Detect which cell encompasses the target text, then output its [X, Y] center coordinate. 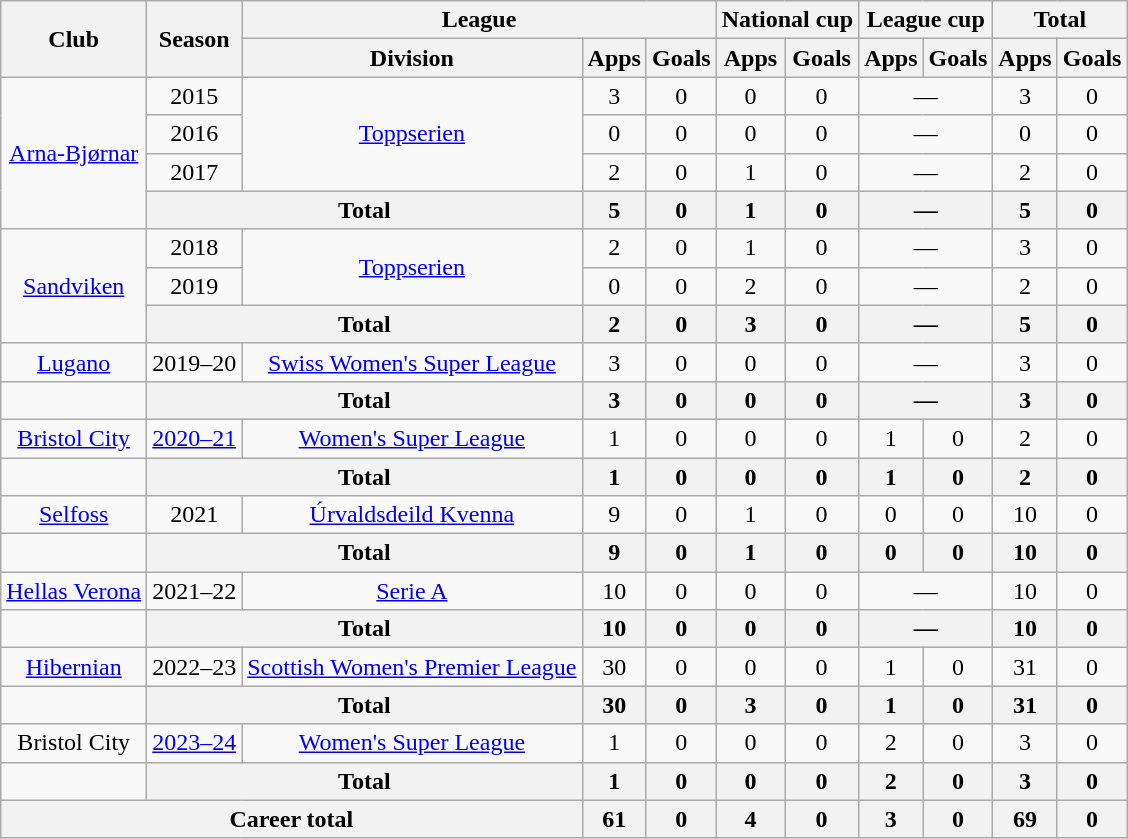
2023–24 [194, 743]
4 [750, 819]
Scottish Women's Premier League [412, 667]
2019 [194, 286]
2018 [194, 248]
2022–23 [194, 667]
National cup [787, 20]
Career total [292, 819]
Selfoss [74, 515]
League [479, 20]
Swiss Women's Super League [412, 362]
League cup [926, 20]
Club [74, 39]
Úrvaldsdeild Kvenna [412, 515]
Division [412, 58]
2019–20 [194, 362]
Lugano [74, 362]
2017 [194, 172]
Arna-Bjørnar [74, 153]
2015 [194, 96]
61 [614, 819]
2020–21 [194, 438]
Season [194, 39]
Sandviken [74, 286]
Hellas Verona [74, 591]
69 [1025, 819]
2021 [194, 515]
Serie A [412, 591]
Hibernian [74, 667]
2021–22 [194, 591]
2016 [194, 134]
